Find where the given text appears and provide that cell's center as (X, Y) coordinate. 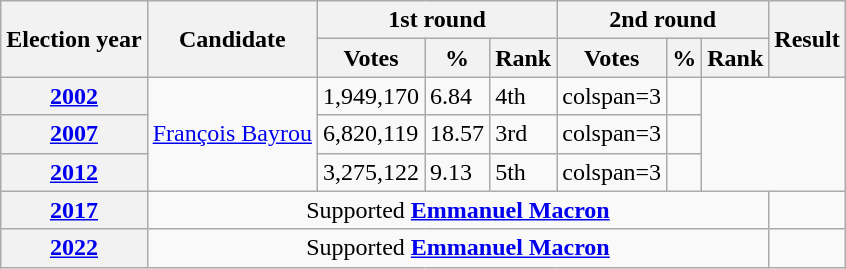
1st round (436, 20)
2017 (74, 210)
3,275,122 (370, 172)
2nd round (663, 20)
6,820,119 (370, 134)
François Bayrou (232, 134)
4th (524, 96)
6.84 (458, 96)
2022 (74, 248)
5th (524, 172)
3rd (524, 134)
2007 (74, 134)
18.57 (458, 134)
Result (807, 39)
2002 (74, 96)
Candidate (232, 39)
2012 (74, 172)
Election year (74, 39)
1,949,170 (370, 96)
9.13 (458, 172)
